For the text-containing cell, return its midpoint in (X, Y) coordinate format. 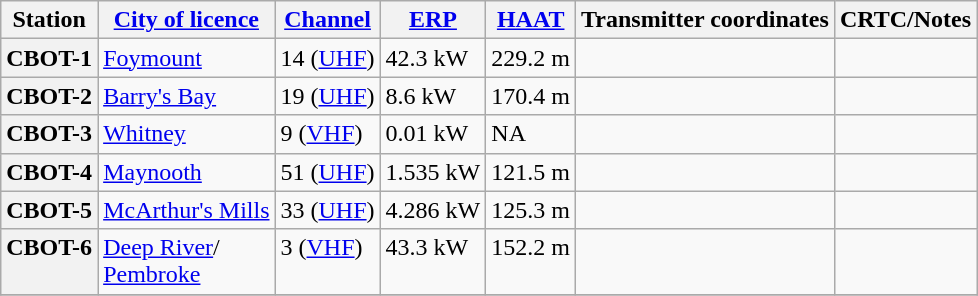
170.4 m (531, 96)
Maynooth (186, 172)
Foymount (186, 58)
HAAT (531, 20)
121.5 m (531, 172)
CBOT-3 (50, 134)
0.01 kW (433, 134)
19 (UHF) (328, 96)
McArthur's Mills (186, 210)
CBOT-4 (50, 172)
51 (UHF) (328, 172)
NA (531, 134)
Station (50, 20)
4.286 kW (433, 210)
8.6 kW (433, 96)
Barry's Bay (186, 96)
14 (UHF) (328, 58)
33 (UHF) (328, 210)
125.3 m (531, 210)
43.3 kW (433, 262)
ERP (433, 20)
152.2 m (531, 262)
Whitney (186, 134)
Channel (328, 20)
229.2 m (531, 58)
CBOT-6 (50, 262)
CRTC/Notes (905, 20)
42.3 kW (433, 58)
CBOT-2 (50, 96)
1.535 kW (433, 172)
Transmitter coordinates (706, 20)
CBOT-5 (50, 210)
9 (VHF) (328, 134)
3 (VHF) (328, 262)
Deep River/Pembroke (186, 262)
City of licence (186, 20)
CBOT-1 (50, 58)
